Determine the (x, y) coordinate at the center of the cell enclosing the given text.  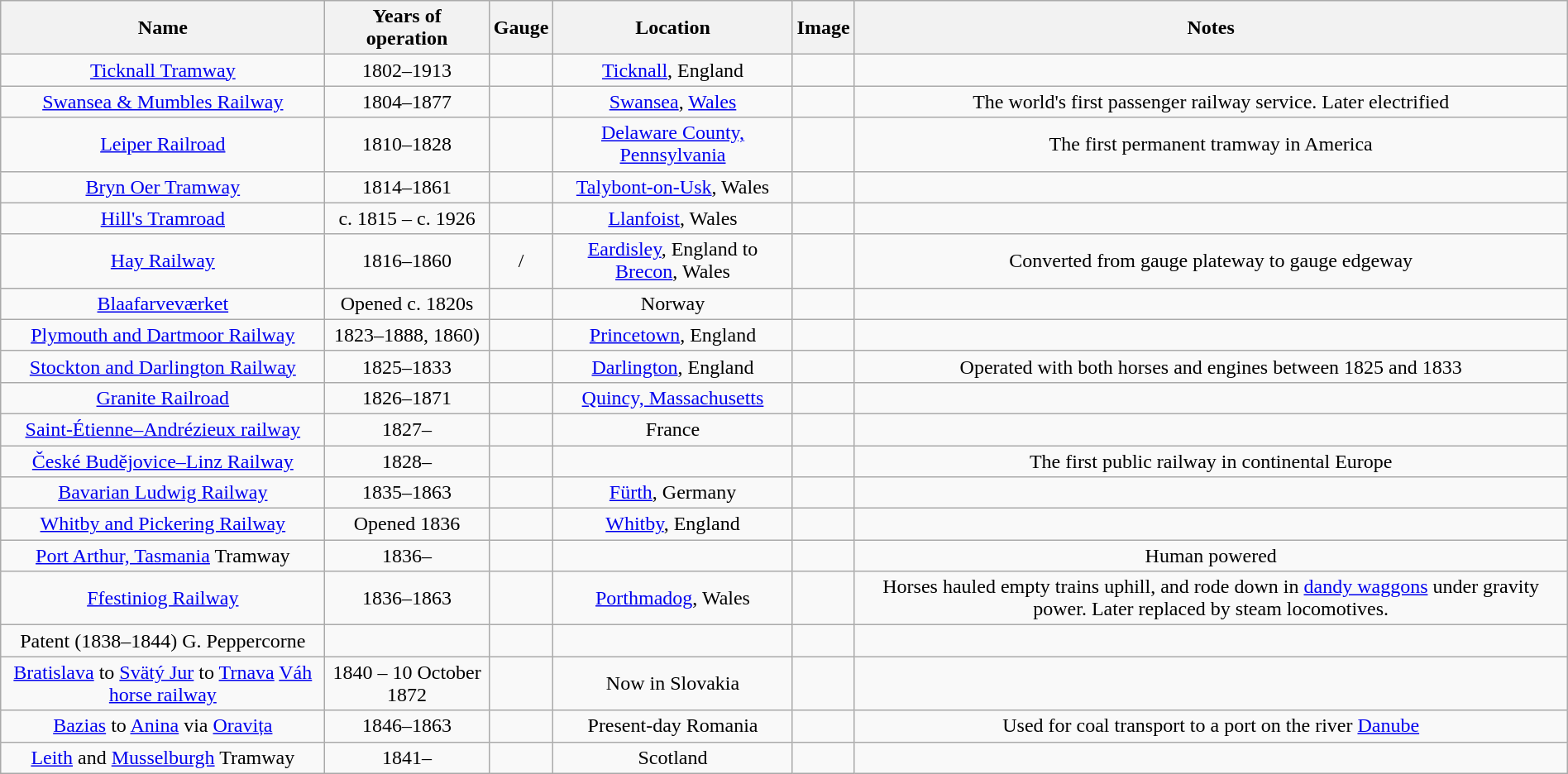
1802–1913 (407, 70)
České Budějovice–Linz Railway (163, 461)
Fürth, Germany (673, 493)
Eardisley, England to Brecon, Wales (673, 261)
Princetown, England (673, 335)
France (673, 429)
1835–1863 (407, 493)
Horses hauled empty trains uphill, and rode down in dandy waggons under gravity power. Later replaced by steam locomotives. (1211, 599)
Whitby, England (673, 524)
Ffestiniog Railway (163, 599)
1827– (407, 429)
1804–1877 (407, 102)
Converted from gauge plateway to gauge edgeway (1211, 261)
Notes (1211, 28)
1836–1863 (407, 599)
Llanfoist, Wales (673, 218)
1816–1860 (407, 261)
Plymouth and Dartmoor Railway (163, 335)
Saint-Étienne–Andrézieux railway (163, 429)
1836– (407, 556)
Porthmadog, Wales (673, 599)
Blaafarveværket (163, 303)
Granite Railroad (163, 398)
Talybont-on-Usk, Wales (673, 187)
1841– (407, 757)
Name (163, 28)
The first public railway in continental Europe (1211, 461)
1840 – 10 October 1872 (407, 683)
Leiper Railroad (163, 144)
Human powered (1211, 556)
Bazias to Anina via Oravița (163, 726)
Darlington, England (673, 366)
Image (824, 28)
The first permanent tramway in America (1211, 144)
Whitby and Pickering Railway (163, 524)
Norway (673, 303)
1825–1833 (407, 366)
Hill's Tramroad (163, 218)
/ (521, 261)
Years of operation (407, 28)
1846–1863 (407, 726)
Patent (1838–1844) G. Peppercorne (163, 641)
Opened c. 1820s (407, 303)
1828– (407, 461)
Location (673, 28)
1823–1888, 1860) (407, 335)
Now in Slovakia (673, 683)
Swansea & Mumbles Railway (163, 102)
Scotland (673, 757)
Quincy, Massachusetts (673, 398)
Ticknall, England (673, 70)
Port Arthur, Tasmania Tramway (163, 556)
Bavarian Ludwig Railway (163, 493)
Delaware County, Pennsylvania (673, 144)
Leith and Musselburgh Tramway (163, 757)
c. 1815 – c. 1926 (407, 218)
1810–1828 (407, 144)
Operated with both horses and engines between 1825 and 1833 (1211, 366)
1826–1871 (407, 398)
Bratislava to Svätý Jur to Trnava Váh horse railway (163, 683)
Bryn Oer Tramway (163, 187)
Ticknall Tramway (163, 70)
Present-day Romania (673, 726)
Hay Railway (163, 261)
Used for coal transport to a port on the river Danube (1211, 726)
Gauge (521, 28)
Opened 1836 (407, 524)
1814–1861 (407, 187)
The world's first passenger railway service. Later electrified (1211, 102)
Swansea, Wales (673, 102)
Stockton and Darlington Railway (163, 366)
